For the text-containing cell, return its midpoint in [X, Y] coordinate format. 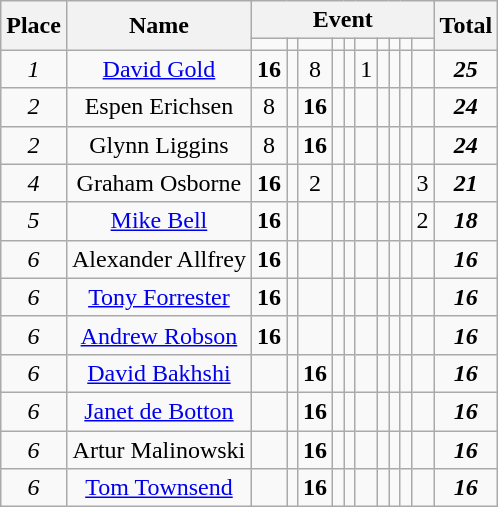
21 [466, 183]
Event [342, 20]
Name [158, 26]
Andrew Robson [158, 335]
3 [422, 183]
5 [34, 221]
Place [34, 26]
Alexander Allfrey [158, 259]
David Gold [158, 69]
Artur Malinowski [158, 449]
Janet de Botton [158, 411]
Total [466, 26]
Glynn Liggins [158, 145]
Tom Townsend [158, 488]
25 [466, 69]
18 [466, 221]
Graham Osborne [158, 183]
Tony Forrester [158, 297]
4 [34, 183]
David Bakhshi [158, 373]
Espen Erichsen [158, 107]
Mike Bell [158, 221]
